Search for the cell housing the specified text and yield its (x, y) center coordinate. 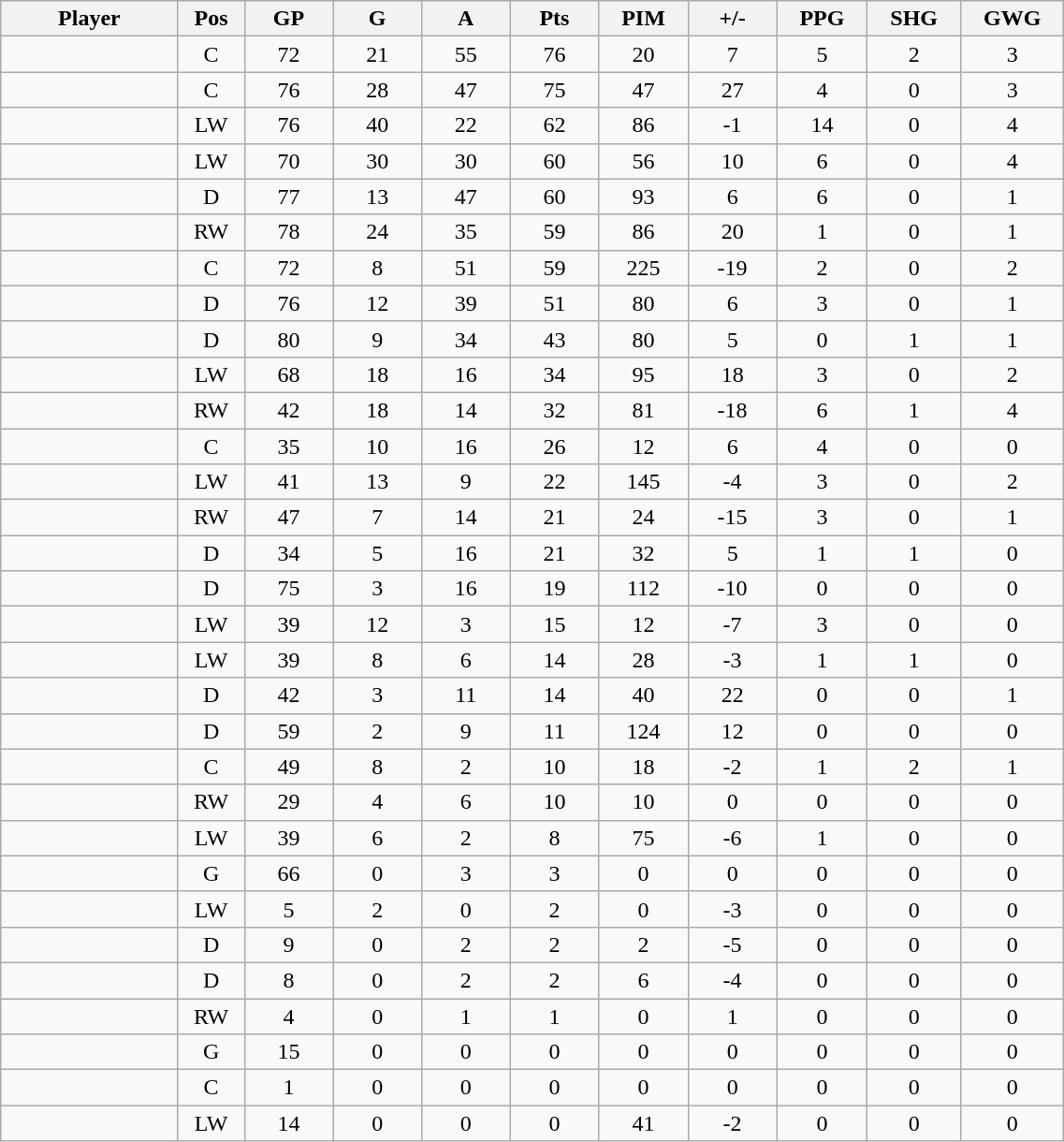
GWG (1012, 19)
SHG (914, 19)
26 (554, 447)
77 (288, 197)
81 (644, 410)
78 (288, 232)
62 (554, 125)
27 (732, 90)
66 (288, 873)
PPG (822, 19)
Pos (211, 19)
68 (288, 374)
-19 (732, 268)
-5 (732, 944)
29 (288, 802)
+/- (732, 19)
PIM (644, 19)
A (466, 19)
56 (644, 161)
124 (644, 731)
-15 (732, 518)
145 (644, 482)
-7 (732, 624)
Player (90, 19)
43 (554, 339)
225 (644, 268)
19 (554, 589)
Pts (554, 19)
112 (644, 589)
55 (466, 54)
95 (644, 374)
93 (644, 197)
-18 (732, 410)
-1 (732, 125)
GP (288, 19)
-10 (732, 589)
49 (288, 767)
-6 (732, 838)
70 (288, 161)
